Capture the cell that displays the provided text and extract its (x, y) central coordinate. 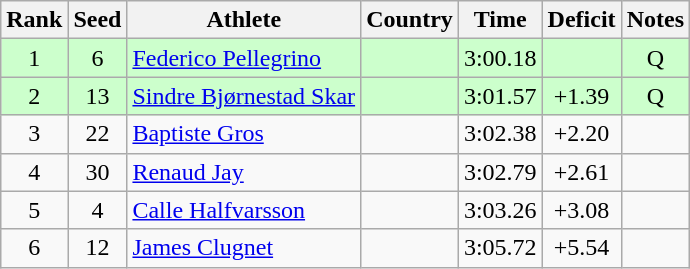
+3.08 (582, 210)
Deficit (582, 20)
Renaud Jay (244, 172)
Time (500, 20)
3:03.26 (500, 210)
3 (34, 134)
12 (98, 248)
+2.61 (582, 172)
+5.54 (582, 248)
Rank (34, 20)
2 (34, 96)
James Clugnet (244, 248)
3:00.18 (500, 58)
Sindre Bjørnestad Skar (244, 96)
Athlete (244, 20)
13 (98, 96)
+1.39 (582, 96)
22 (98, 134)
1 (34, 58)
3:02.79 (500, 172)
Baptiste Gros (244, 134)
Notes (655, 20)
5 (34, 210)
3:05.72 (500, 248)
+2.20 (582, 134)
Calle Halfvarsson (244, 210)
Seed (98, 20)
3:02.38 (500, 134)
Country (410, 20)
3:01.57 (500, 96)
30 (98, 172)
Federico Pellegrino (244, 58)
